Provide the [X, Y] coordinate of the cell's center where the given text is located.  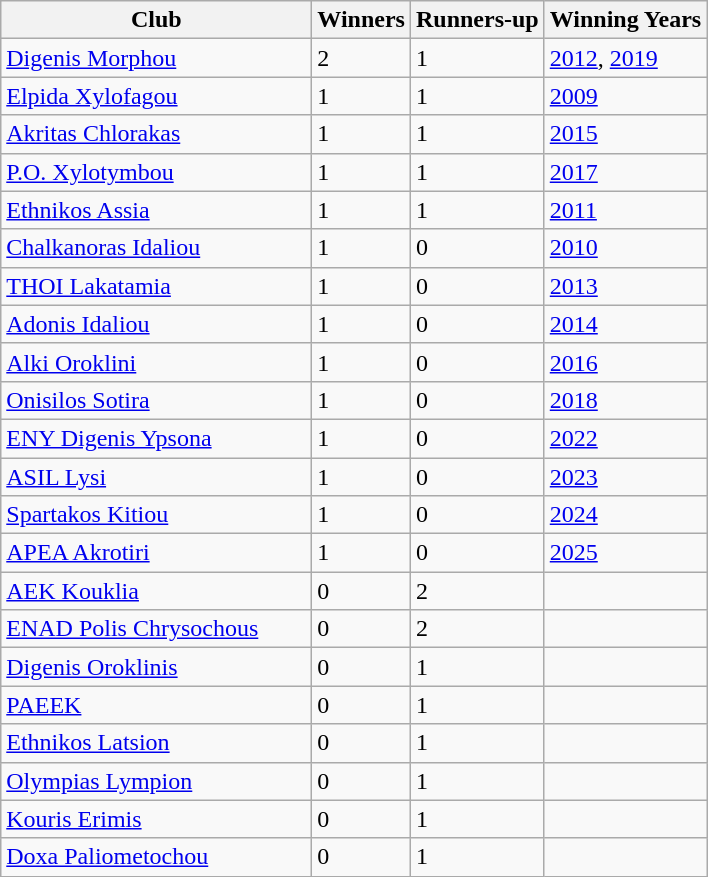
2023 [625, 477]
2017 [625, 172]
Onisilos Sotira [156, 400]
Winners [362, 20]
Club [156, 20]
ENAD Polis Chrysochous [156, 629]
2024 [625, 515]
Elpida Xylofagou [156, 96]
Kouris Erimis [156, 819]
2015 [625, 134]
ASIL Lysi [156, 477]
Winning Years [625, 20]
2012, 2019 [625, 58]
Ethnikos Assia [156, 210]
THOI Lakatamia [156, 286]
PAEEK [156, 705]
Ethnikos Latsion [156, 743]
P.O. Xylotymbou [156, 172]
2010 [625, 248]
2016 [625, 362]
2022 [625, 438]
Adonis Idaliou [156, 324]
AEK Kouklia [156, 591]
ENY Digenis Ypsona [156, 438]
Digenis Morphou [156, 58]
Spartakos Kitiou [156, 515]
Doxa Paliometochou [156, 857]
Chalkanoras Idaliou [156, 248]
2011 [625, 210]
2025 [625, 553]
Olympias Lympion [156, 781]
Digenis Oroklinis [156, 667]
2018 [625, 400]
2013 [625, 286]
Alki Oroklini [156, 362]
APEA Akrotiri [156, 553]
2009 [625, 96]
Runners-up [477, 20]
2014 [625, 324]
Akritas Chlorakas [156, 134]
